For the text-containing cell, return its midpoint in (X, Y) coordinate format. 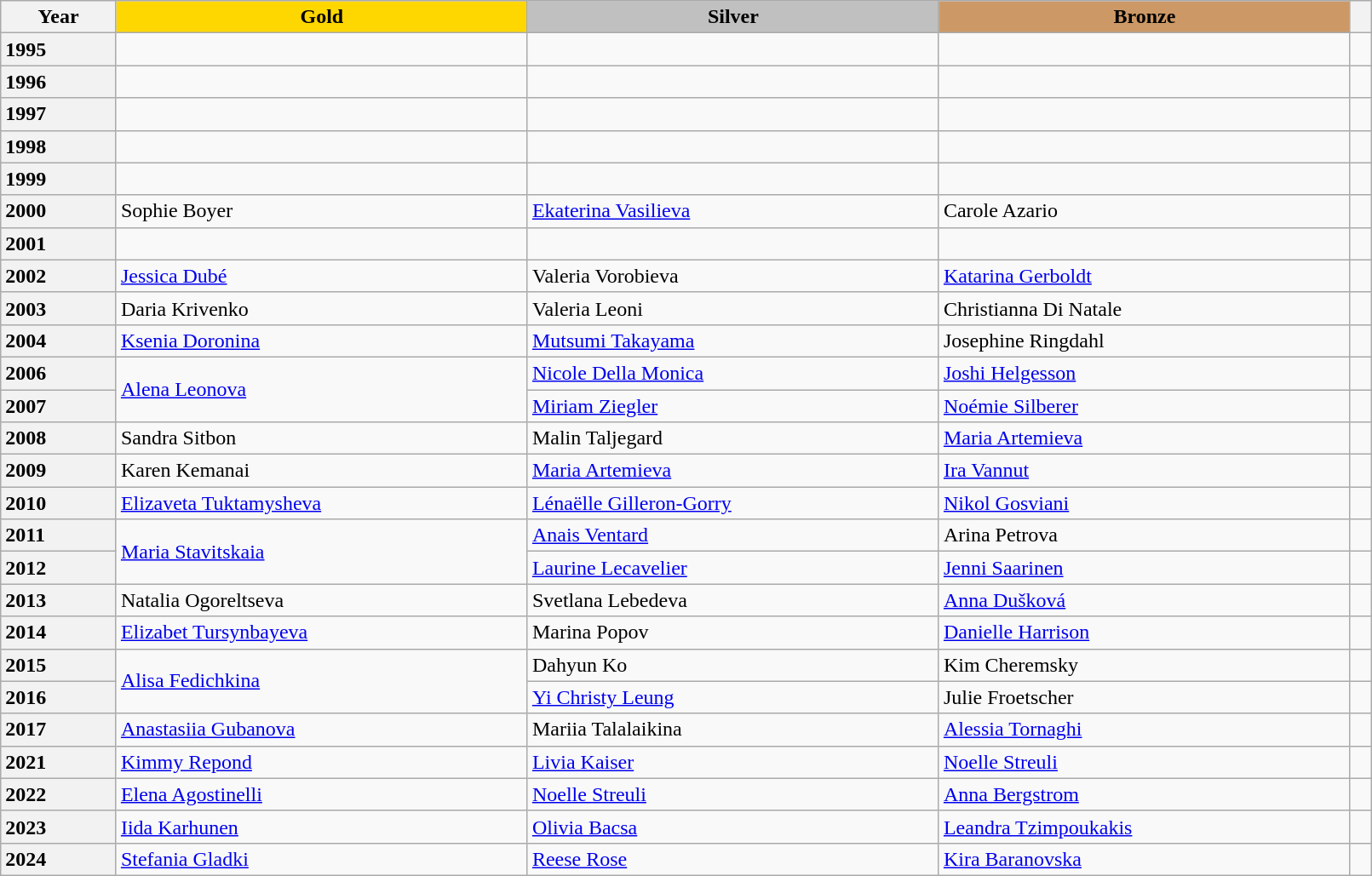
Livia Kaiser (732, 762)
Leandra Tzimpoukakis (1145, 827)
Carole Azario (1145, 211)
Jenni Saarinen (1145, 568)
Valeria Leoni (732, 308)
2021 (59, 762)
2010 (59, 503)
Valeria Vorobieva (732, 276)
Josephine Ringdahl (1145, 341)
2004 (59, 341)
Alessia Tornaghi (1145, 730)
Alisa Fedichkina (322, 681)
Nicole Della Monica (732, 373)
Mariia Talalaikina (732, 730)
2003 (59, 308)
1996 (59, 82)
Anastasiia Gubanova (322, 730)
2015 (59, 665)
2000 (59, 211)
Yi Christy Leung (732, 697)
Silver (732, 17)
2001 (59, 243)
2002 (59, 276)
Joshi Helgesson (1145, 373)
2009 (59, 471)
Anais Ventard (732, 535)
2017 (59, 730)
Svetlana Lebedeva (732, 600)
Sandra Sitbon (322, 438)
2013 (59, 600)
Christianna Di Natale (1145, 308)
Stefania Gladki (322, 859)
2007 (59, 406)
Dahyun Ko (732, 665)
Elizaveta Tuktamysheva (322, 503)
Anna Dušková (1145, 600)
Laurine Lecavelier (732, 568)
Elizabet Tursynbayeva (322, 633)
Marina Popov (732, 633)
2011 (59, 535)
2008 (59, 438)
Olivia Bacsa (732, 827)
Ksenia Doronina (322, 341)
Reese Rose (732, 859)
2016 (59, 697)
Ekaterina Vasilieva (732, 211)
Noémie Silberer (1145, 406)
Jessica Dubé (322, 276)
Miriam Ziegler (732, 406)
Lénaëlle Gilleron-Gorry (732, 503)
Mutsumi Takayama (732, 341)
Ira Vannut (1145, 471)
Elena Agostinelli (322, 794)
1995 (59, 49)
Nikol Gosviani (1145, 503)
1997 (59, 114)
Arina Petrova (1145, 535)
Kim Cheremsky (1145, 665)
Katarina Gerboldt (1145, 276)
Gold (322, 17)
Kimmy Repond (322, 762)
Sophie Boyer (322, 211)
2022 (59, 794)
Bronze (1145, 17)
Malin Taljegard (732, 438)
Daria Krivenko (322, 308)
2006 (59, 373)
Year (59, 17)
Alena Leonova (322, 389)
Anna Bergstrom (1145, 794)
Julie Froetscher (1145, 697)
2012 (59, 568)
Iida Karhunen (322, 827)
Natalia Ogoreltseva (322, 600)
Maria Stavitskaia (322, 552)
Kira Baranovska (1145, 859)
Karen Kemanai (322, 471)
1998 (59, 146)
2014 (59, 633)
1999 (59, 179)
2024 (59, 859)
2023 (59, 827)
Danielle Harrison (1145, 633)
